For the text-containing cell, return its midpoint in (x, y) coordinate format. 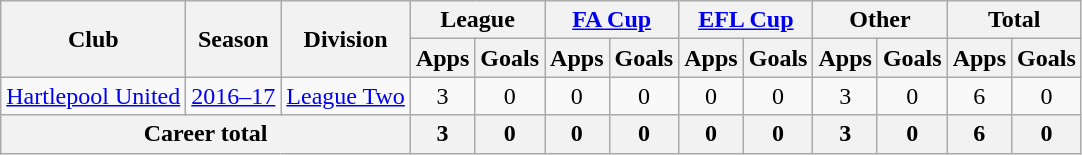
League Two (346, 96)
Other (880, 20)
2016–17 (234, 96)
Division (346, 39)
EFL Cup (746, 20)
Career total (206, 134)
FA Cup (612, 20)
Total (1014, 20)
Club (94, 39)
League (477, 20)
Season (234, 39)
Hartlepool United (94, 96)
